Search for the cell housing the specified text and yield its [X, Y] center coordinate. 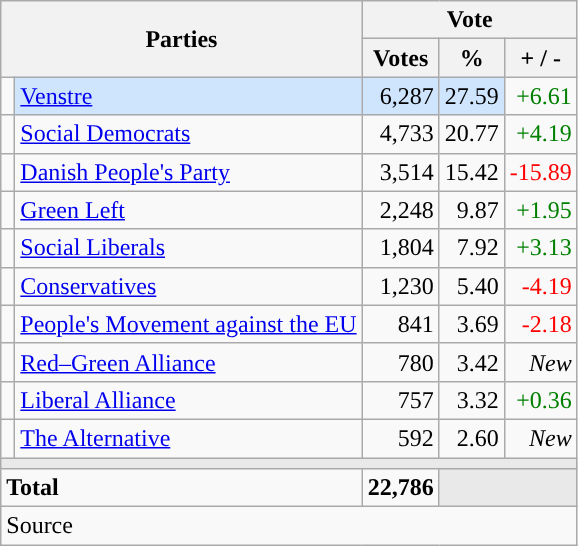
+0.36 [540, 400]
2,248 [400, 210]
Social Democrats [188, 134]
1,804 [400, 248]
Vote [470, 20]
20.77 [472, 134]
+1.95 [540, 210]
-15.89 [540, 172]
People's Movement against the EU [188, 324]
Red–Green Alliance [188, 362]
Votes [400, 58]
15.42 [472, 172]
2.60 [472, 438]
+6.61 [540, 96]
Liberal Alliance [188, 400]
-2.18 [540, 324]
Source [290, 526]
757 [400, 400]
6,287 [400, 96]
Social Liberals [188, 248]
% [472, 58]
5.40 [472, 286]
+3.13 [540, 248]
9.87 [472, 210]
22,786 [400, 488]
3.32 [472, 400]
Danish People's Party [188, 172]
4,733 [400, 134]
-4.19 [540, 286]
27.59 [472, 96]
+ / - [540, 58]
592 [400, 438]
Green Left [188, 210]
1,230 [400, 286]
3,514 [400, 172]
780 [400, 362]
Total [182, 488]
7.92 [472, 248]
Parties [182, 39]
3.69 [472, 324]
The Alternative [188, 438]
841 [400, 324]
Conservatives [188, 286]
3.42 [472, 362]
Venstre [188, 96]
+4.19 [540, 134]
